Locate the cell with the specified text and output its [X, Y] center coordinate. 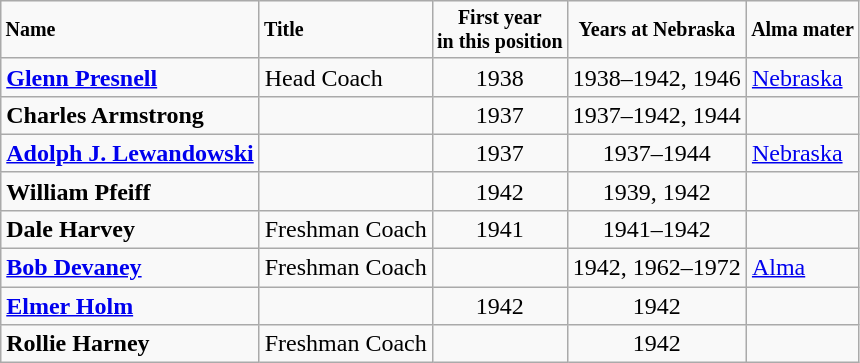
Adolph J. Lewandowski [130, 153]
Alma [802, 268]
1941–1942 [656, 229]
Charles Armstrong [130, 115]
Elmer Holm [130, 306]
Alma mater [802, 30]
Years at Nebraska [656, 30]
1941 [500, 229]
Name [130, 30]
1939, 1942 [656, 191]
1937–1944 [656, 153]
Rollie Harney [130, 344]
First yearin this position [500, 30]
Dale Harvey [130, 229]
1938–1942, 1946 [656, 77]
William Pfeiff [130, 191]
Title [346, 30]
1938 [500, 77]
1942, 1962–1972 [656, 268]
Bob Devaney [130, 268]
Head Coach [346, 77]
Glenn Presnell [130, 77]
1937–1942, 1944 [656, 115]
